Scan for the cell matching the given text and deliver its (X, Y) coordinate at center. 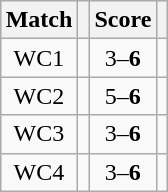
Match (39, 20)
5–6 (123, 96)
WC2 (39, 96)
WC1 (39, 58)
WC4 (39, 172)
Score (123, 20)
WC3 (39, 134)
